Find where the given text appears and provide that cell's center as [x, y] coordinate. 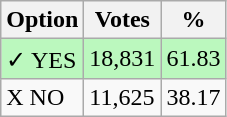
Votes [122, 20]
61.83 [194, 59]
11,625 [122, 97]
18,831 [122, 59]
% [194, 20]
Option [42, 20]
✓ YES [42, 59]
X NO [42, 97]
38.17 [194, 97]
